For the text-containing cell, return its midpoint in [x, y] coordinate format. 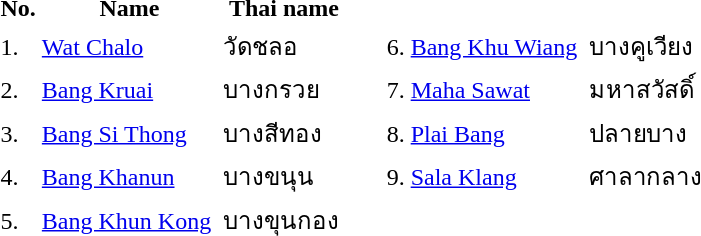
Bang Khanun [129, 176]
บางขนุน [284, 176]
Wat Chalo [129, 46]
วัดชลอ [284, 46]
8. [396, 133]
บางกรวย [284, 90]
9. [396, 176]
Bang Kruai [129, 90]
6. [396, 46]
Maha Sawat [497, 90]
7. [396, 90]
Bang Khu Wiang [497, 46]
Sala Klang [497, 176]
Bang Si Thong [129, 133]
Plai Bang [497, 133]
บางสีทอง [284, 133]
